Scan for the cell matching the given text and deliver its (X, Y) coordinate at center. 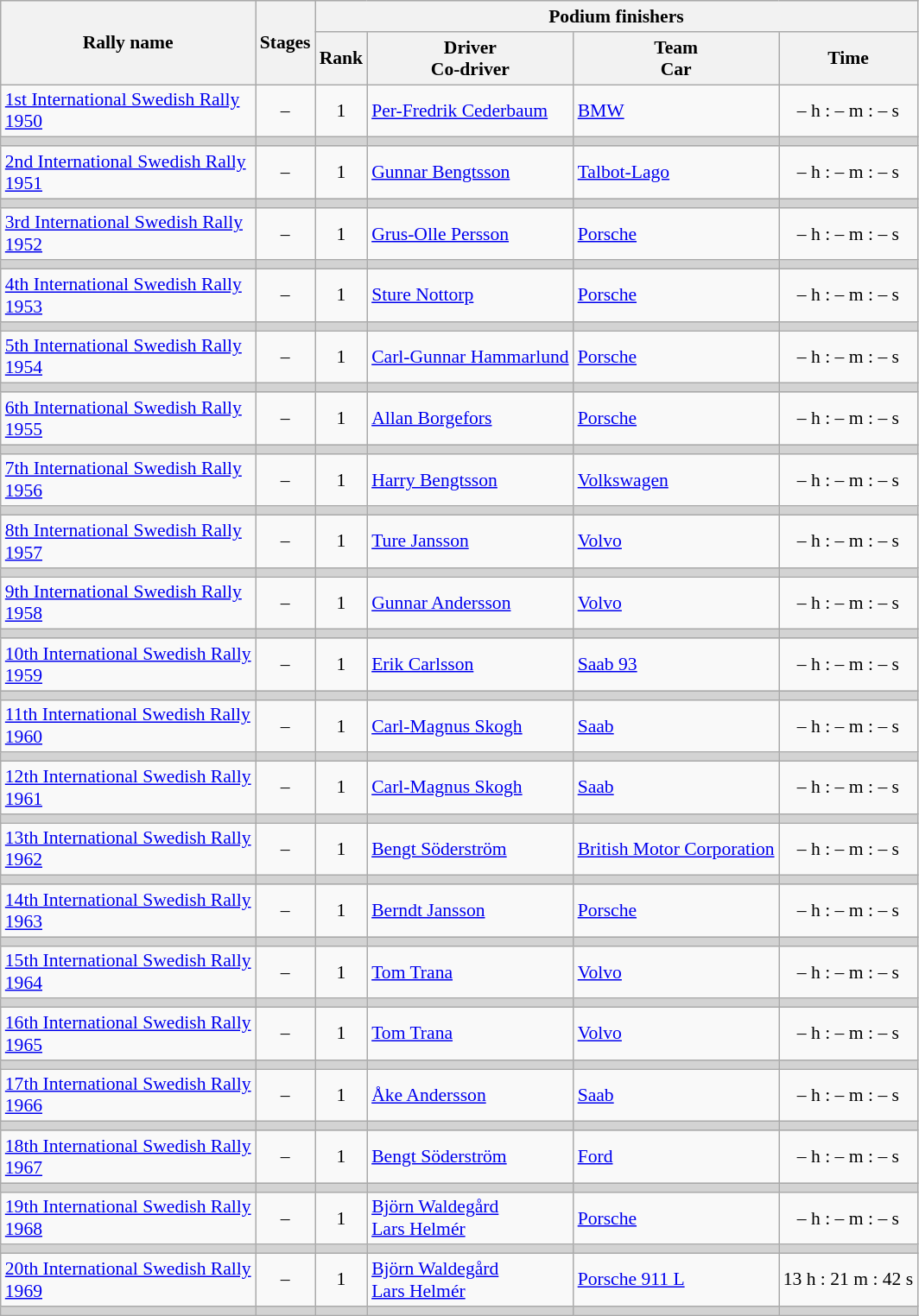
Åke Andersson (470, 1095)
13th International Swedish Rally1962 (128, 850)
11th International Swedish Rally1960 (128, 725)
1st International Swedish Rally1950 (128, 111)
DriverCo-driver (470, 59)
BMW (676, 111)
8th International Swedish Rally1957 (128, 542)
6th International Swedish Rally1955 (128, 418)
17th International Swedish Rally1966 (128, 1095)
Gunnar Andersson (470, 603)
Sture Nottorp (470, 295)
2nd International Swedish Rally1951 (128, 173)
Erik Carlsson (470, 665)
Harry Bengtsson (470, 480)
Rally name (128, 43)
10th International Swedish Rally1959 (128, 665)
16th International Swedish Rally1965 (128, 1034)
Allan Borgefors (470, 418)
19th International Swedish Rally1968 (128, 1218)
13 h : 21 m : 42 s (848, 1280)
Ture Jansson (470, 542)
Gunnar Bengtsson (470, 173)
Rank (342, 59)
Per-Fredrik Cederbaum (470, 111)
Porsche 911 L (676, 1280)
Talbot-Lago (676, 173)
TeamCar (676, 59)
3rd International Swedish Rally1952 (128, 233)
4th International Swedish Rally1953 (128, 295)
Saab 93 (676, 665)
Grus-Olle Persson (470, 233)
Podium finishers (617, 16)
British Motor Corporation (676, 850)
Carl-Gunnar Hammarlund (470, 357)
Stages (285, 43)
Berndt Jansson (470, 910)
9th International Swedish Rally1958 (128, 603)
Ford (676, 1157)
Time (848, 59)
15th International Swedish Rally1964 (128, 972)
7th International Swedish Rally1956 (128, 480)
20th International Swedish Rally1969 (128, 1280)
Volkswagen (676, 480)
12th International Swedish Rally1961 (128, 788)
18th International Swedish Rally1967 (128, 1157)
14th International Swedish Rally1963 (128, 910)
5th International Swedish Rally1954 (128, 357)
